From the cell containing the given text, extract its center point as [X, Y] coordinate. 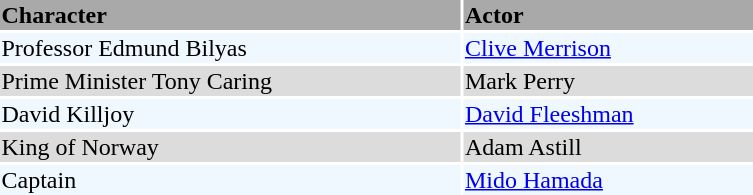
Clive Merrison [608, 48]
Character [230, 15]
Mark Perry [608, 81]
Professor Edmund Bilyas [230, 48]
David Fleeshman [608, 114]
David Killjoy [230, 114]
Mido Hamada [608, 180]
Prime Minister Tony Caring [230, 81]
Adam Astill [608, 147]
Captain [230, 180]
King of Norway [230, 147]
Actor [608, 15]
